Identify which cell holds the provided text, then report its [X, Y] central coordinate. 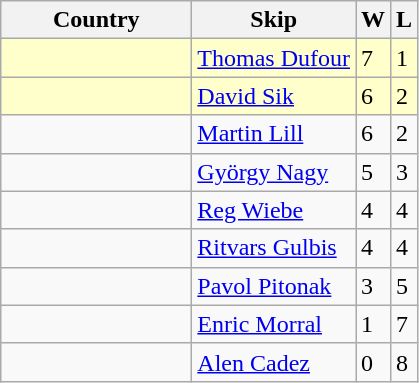
Pavol Pitonak [274, 286]
Martin Lill [274, 134]
Ritvars Gulbis [274, 248]
György Nagy [274, 172]
Reg Wiebe [274, 210]
Alen Cadez [274, 362]
W [374, 20]
Skip [274, 20]
David Sik [274, 96]
L [404, 20]
Enric Morral [274, 324]
Thomas Dufour [274, 58]
Country [96, 20]
0 [374, 362]
8 [404, 362]
